Provide the [X, Y] coordinate of the cell's center where the given text is located.  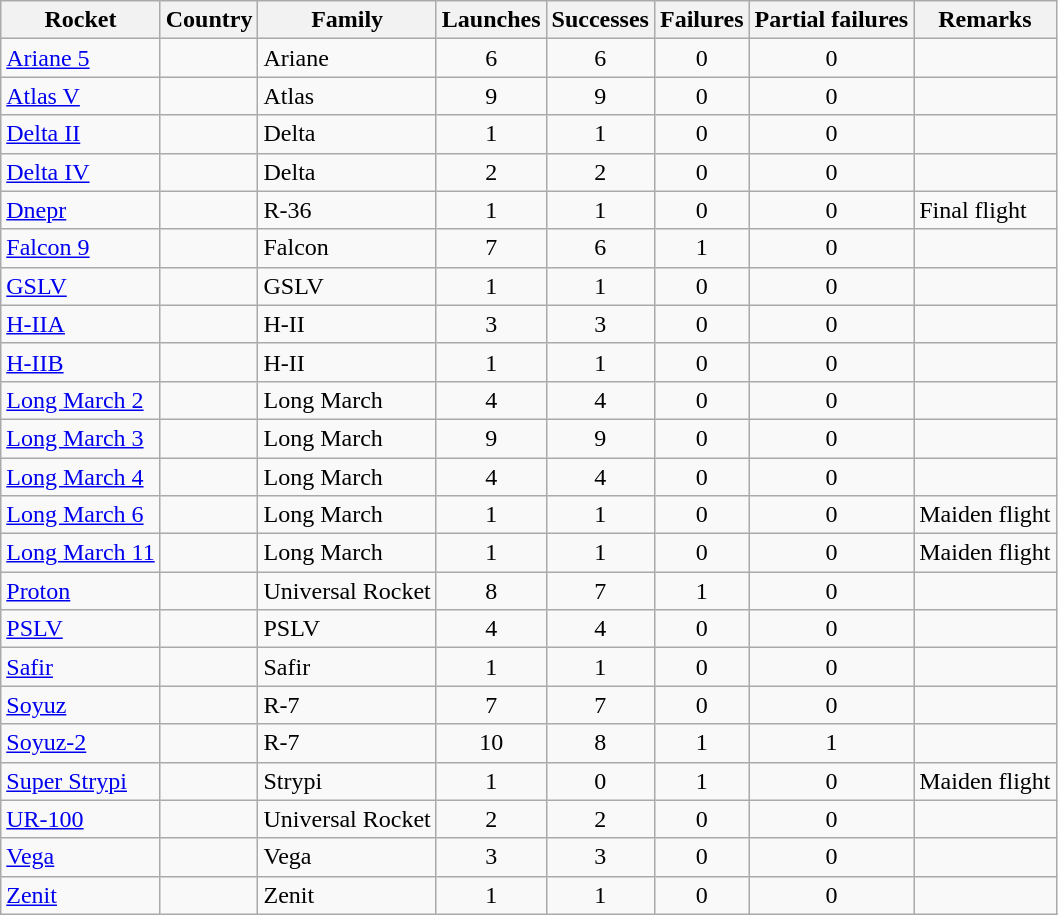
Ariane 5 [80, 58]
Long March 6 [80, 515]
Long March 11 [80, 553]
Partial failures [832, 20]
Dnepr [80, 210]
10 [491, 743]
Delta IV [80, 172]
Soyuz-2 [80, 743]
Rocket [80, 20]
Final flight [985, 210]
Launches [491, 20]
H-IIB [80, 362]
Long March 3 [80, 438]
Ariane [347, 58]
Failures [702, 20]
Country [209, 20]
Atlas [347, 96]
Long March 4 [80, 477]
Successes [600, 20]
Soyuz [80, 705]
Delta II [80, 134]
Proton [80, 591]
UR-100 [80, 819]
Falcon [347, 248]
Strypi [347, 781]
H-IIA [80, 324]
Super Strypi [80, 781]
Long March 2 [80, 400]
Atlas V [80, 96]
Family [347, 20]
Remarks [985, 20]
Falcon 9 [80, 248]
R-36 [347, 210]
